Return the [x, y] coordinate for the center point of the cell that contains the specified text.  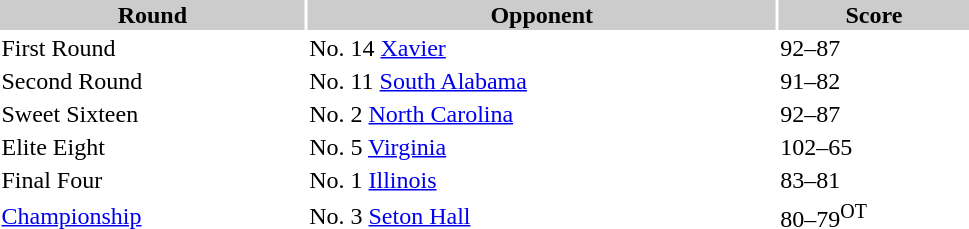
Final Four [152, 180]
No. 2 North Carolina [542, 114]
83–81 [874, 180]
No. 5 Virginia [542, 147]
Elite Eight [152, 147]
No. 11 South Alabama [542, 81]
Second Round [152, 81]
102–65 [874, 147]
Score [874, 15]
First Round [152, 48]
Sweet Sixteen [152, 114]
Opponent [542, 15]
No. 14 Xavier [542, 48]
No. 1 Illinois [542, 180]
91–82 [874, 81]
Round [152, 15]
